Output the [X, Y] coordinate of the center of the cell containing the given text.  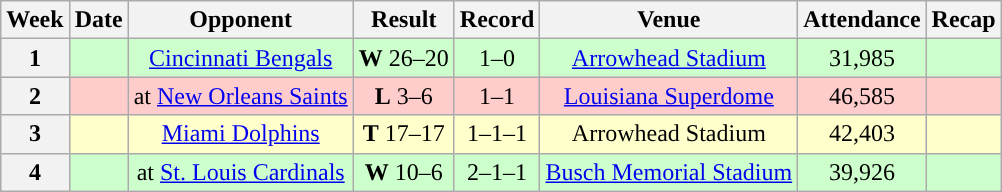
Busch Memorial Stadium [669, 172]
1 [35, 58]
39,926 [862, 172]
3 [35, 134]
W 26–20 [404, 58]
Result [404, 20]
1–1 [497, 96]
T 17–17 [404, 134]
Louisiana Superdome [669, 96]
L 3–6 [404, 96]
42,403 [862, 134]
31,985 [862, 58]
W 10–6 [404, 172]
Record [497, 20]
at St. Louis Cardinals [240, 172]
Date [98, 20]
2 [35, 96]
Attendance [862, 20]
Recap [964, 20]
at New Orleans Saints [240, 96]
46,585 [862, 96]
Cincinnati Bengals [240, 58]
Week [35, 20]
1–0 [497, 58]
1–1–1 [497, 134]
2–1–1 [497, 172]
Miami Dolphins [240, 134]
4 [35, 172]
Opponent [240, 20]
Venue [669, 20]
